Search for the cell housing the specified text and yield its (X, Y) center coordinate. 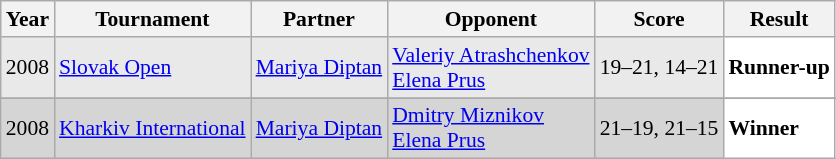
Dmitry Miznikov Elena Prus (490, 128)
Kharkiv International (152, 128)
21–19, 21–15 (660, 128)
Tournament (152, 19)
Result (778, 19)
Valeriy Atrashchenkov Elena Prus (490, 68)
Winner (778, 128)
Opponent (490, 19)
Score (660, 19)
Year (28, 19)
19–21, 14–21 (660, 68)
Slovak Open (152, 68)
Runner-up (778, 68)
Partner (320, 19)
